Extract the (x, y) coordinate from the center of the cell holding the provided text.  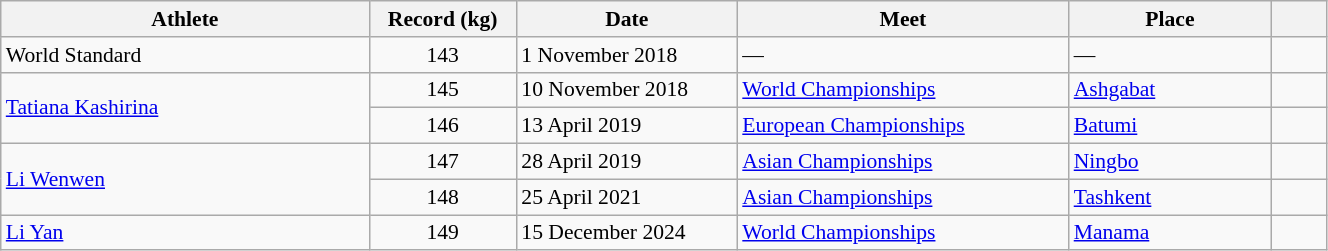
Meet (902, 19)
13 April 2019 (626, 126)
1 November 2018 (626, 55)
Place (1170, 19)
148 (442, 197)
Tashkent (1170, 197)
Manama (1170, 233)
Ashgabat (1170, 90)
Record (kg) (442, 19)
European Championships (902, 126)
Li Wenwen (185, 180)
10 November 2018 (626, 90)
Ningbo (1170, 162)
25 April 2021 (626, 197)
Date (626, 19)
145 (442, 90)
143 (442, 55)
Tatiana Kashirina (185, 108)
15 December 2024 (626, 233)
Li Yan (185, 233)
World Standard (185, 55)
Athlete (185, 19)
149 (442, 233)
Batumi (1170, 126)
147 (442, 162)
28 April 2019 (626, 162)
146 (442, 126)
